Return (x, y) of the center of cell containing provided text 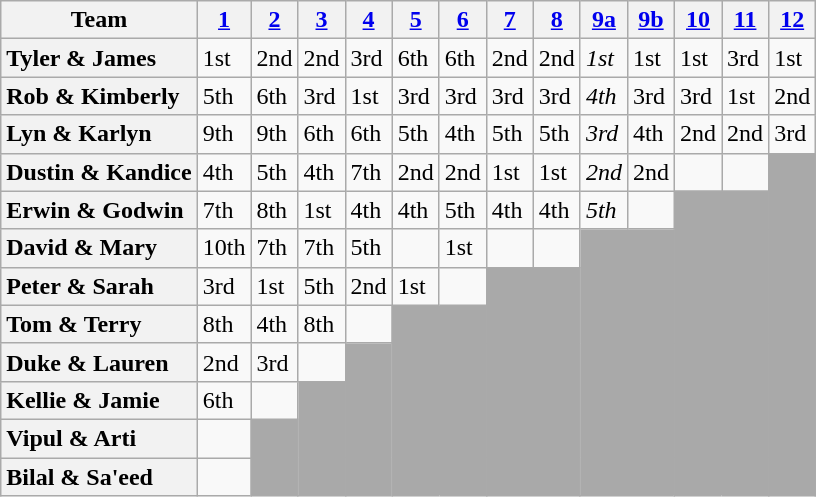
Dustin & Kandice (99, 172)
7 (510, 20)
6 (462, 20)
Kellie & Jamie (99, 400)
Tom & Terry (99, 324)
Vipul & Arti (99, 438)
Erwin & Godwin (99, 210)
5 (416, 20)
10th (224, 248)
3 (322, 20)
Duke & Lauren (99, 362)
David & Mary (99, 248)
10 (698, 20)
12 (792, 20)
4 (368, 20)
8 (556, 20)
Team (99, 20)
Tyler & James (99, 58)
Peter & Sarah (99, 286)
Lyn & Karlyn (99, 134)
9b (650, 20)
Bilal & Sa'eed (99, 477)
9a (604, 20)
2 (274, 20)
11 (746, 20)
Rob & Kimberly (99, 96)
1 (224, 20)
